Determine the (X, Y) coordinate at the center of the cell enclosing the given text.  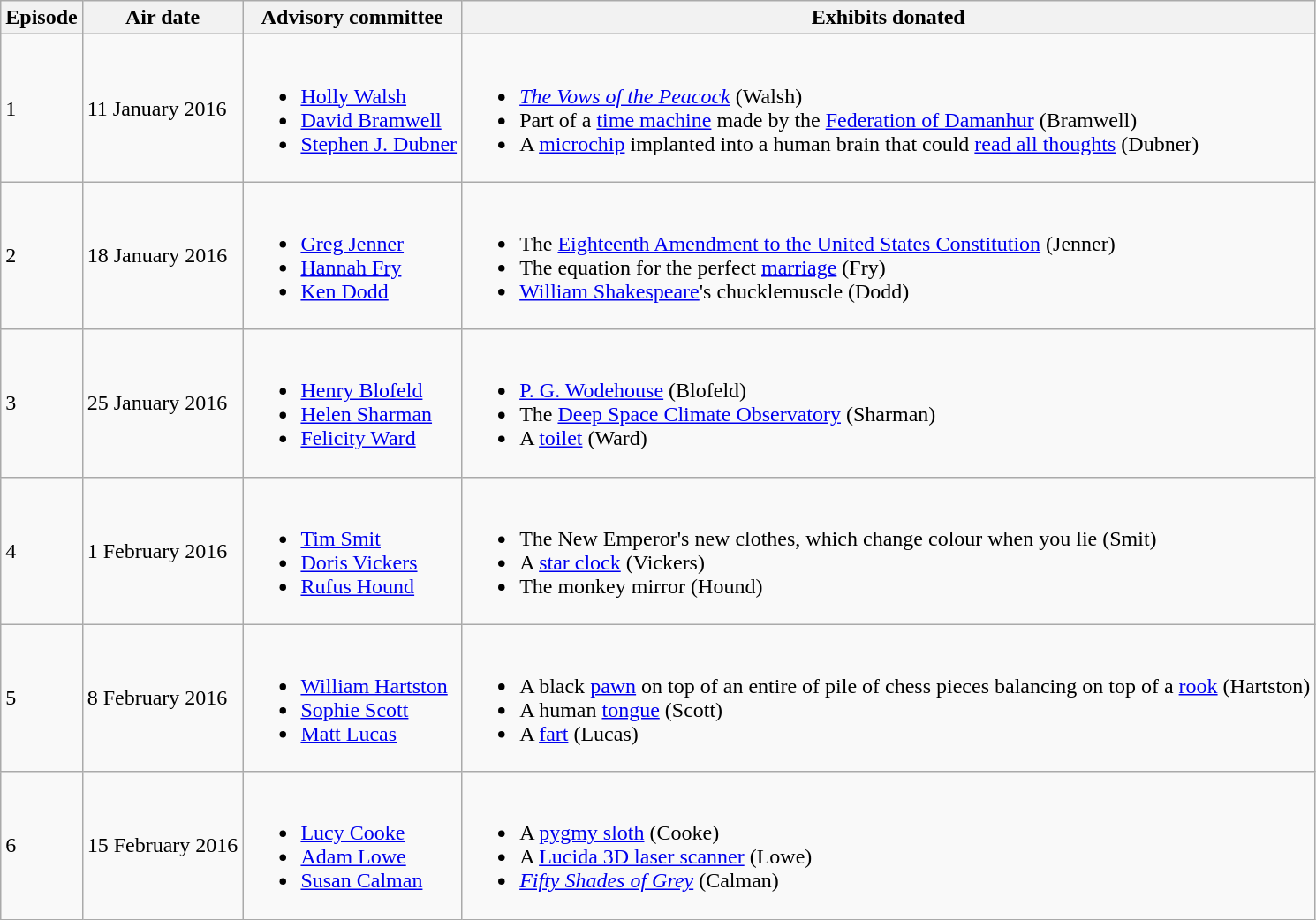
5 (42, 698)
The New Emperor's new clothes, which change colour when you lie (Smit)A star clock (Vickers)The monkey mirror (Hound) (889, 551)
Lucy CookeAdam LoweSusan Calman (352, 846)
6 (42, 846)
8 February 2016 (163, 698)
18 January 2016 (163, 256)
Tim SmitDoris VickersRufus Hound (352, 551)
1 February 2016 (163, 551)
William HartstonSophie ScottMatt Lucas (352, 698)
11 January 2016 (163, 108)
Holly WalshDavid BramwellStephen J. Dubner (352, 108)
Greg JennerHannah FryKen Dodd (352, 256)
3 (42, 403)
2 (42, 256)
4 (42, 551)
25 January 2016 (163, 403)
P. G. Wodehouse (Blofeld)The Deep Space Climate Observatory (Sharman)A toilet (Ward) (889, 403)
Advisory committee (352, 18)
Henry BlofeldHelen SharmanFelicity Ward (352, 403)
Air date (163, 18)
A pygmy sloth (Cooke)A Lucida 3D laser scanner (Lowe)Fifty Shades of Grey (Calman) (889, 846)
15 February 2016 (163, 846)
A black pawn on top of an entire of pile of chess pieces balancing on top of a rook (Hartston)A human tongue (Scott)A fart (Lucas) (889, 698)
Exhibits donated (889, 18)
1 (42, 108)
Episode (42, 18)
